Determine the (x, y) coordinate at the center of the cell enclosing the given text.  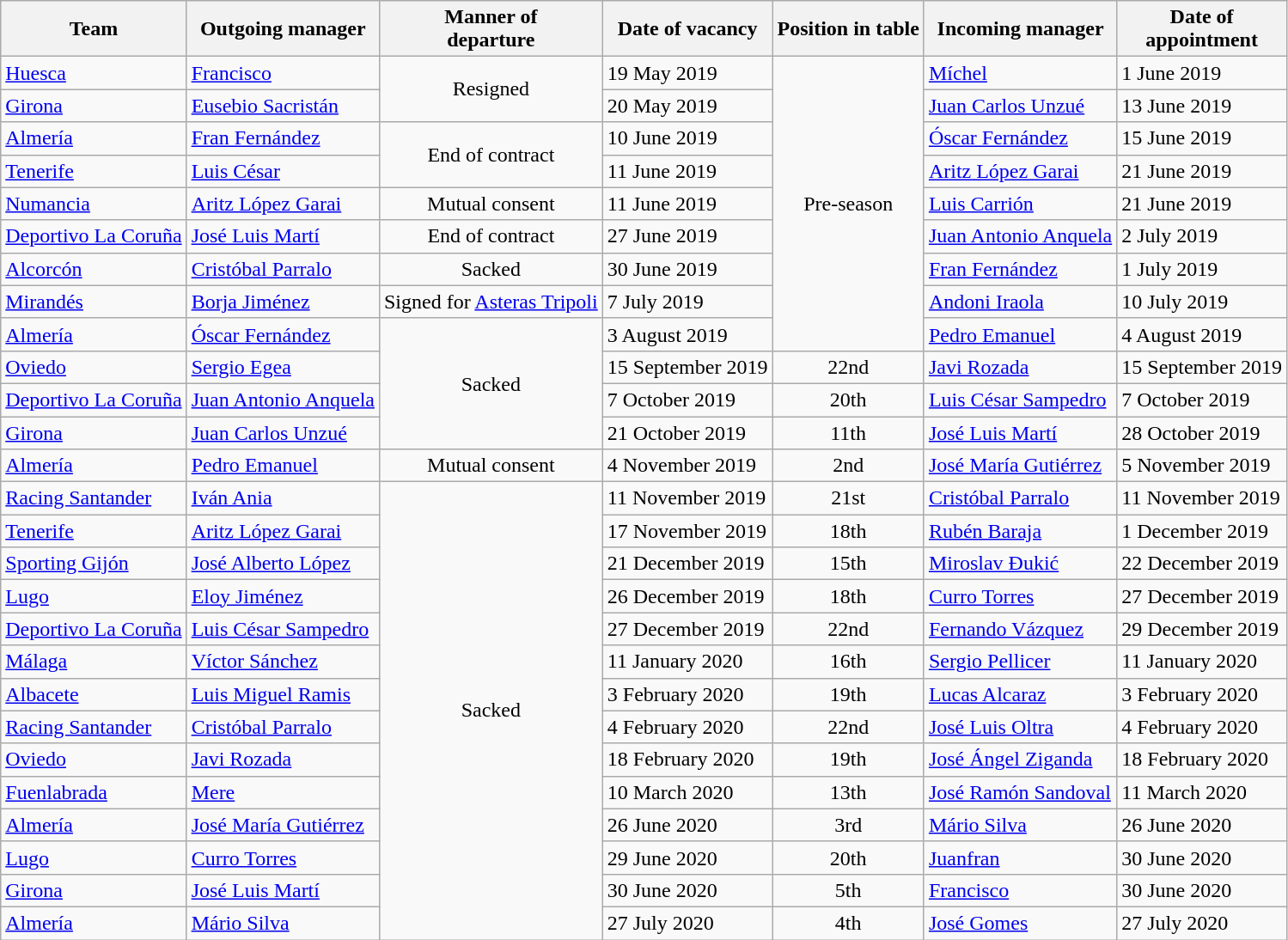
José Ramón Sandoval (1020, 792)
27 June 2019 (687, 236)
5 November 2019 (1202, 466)
20 May 2019 (687, 106)
Míchel (1020, 73)
Pre-season (848, 204)
Date ofappointment (1202, 29)
11th (848, 432)
4th (848, 923)
15 June 2019 (1202, 138)
Andoni Iraola (1020, 302)
Luis Miguel Ramis (283, 694)
21 December 2019 (687, 564)
5th (848, 890)
4 November 2019 (687, 466)
4 August 2019 (1202, 334)
Fuenlabrada (94, 792)
29 June 2020 (687, 858)
Albacete (94, 694)
Position in table (848, 29)
Eloy Jiménez (283, 596)
15th (848, 564)
Víctor Sánchez (283, 662)
Luis César (283, 171)
Málaga (94, 662)
Alcorcón (94, 269)
29 December 2019 (1202, 629)
Team (94, 29)
Date of vacancy (687, 29)
José Alberto López (283, 564)
Juanfran (1020, 858)
11 March 2020 (1202, 792)
1 June 2019 (1202, 73)
16th (848, 662)
13 June 2019 (1202, 106)
26 December 2019 (687, 596)
José Gomes (1020, 923)
1 December 2019 (1202, 531)
Sporting Gijón (94, 564)
Resigned (491, 89)
10 March 2020 (687, 792)
Manner ofdeparture (491, 29)
2nd (848, 466)
Fernando Vázquez (1020, 629)
2 July 2019 (1202, 236)
Sergio Pellicer (1020, 662)
Borja Jiménez (283, 302)
22 December 2019 (1202, 564)
Mere (283, 792)
José Luis Oltra (1020, 727)
Signed for Asteras Tripoli (491, 302)
Lucas Alcaraz (1020, 694)
Eusebio Sacristán (283, 106)
Numancia (94, 204)
19 May 2019 (687, 73)
Incoming manager (1020, 29)
3rd (848, 825)
10 June 2019 (687, 138)
17 November 2019 (687, 531)
Iván Ania (283, 498)
Outgoing manager (283, 29)
Rubén Baraja (1020, 531)
10 July 2019 (1202, 302)
Luis Carrión (1020, 204)
7 July 2019 (687, 302)
Mirandés (94, 302)
1 July 2019 (1202, 269)
30 June 2019 (687, 269)
13th (848, 792)
Sergio Egea (283, 367)
José Ángel Ziganda (1020, 760)
Miroslav Đukić (1020, 564)
28 October 2019 (1202, 432)
Huesca (94, 73)
21st (848, 498)
21 October 2019 (687, 432)
3 August 2019 (687, 334)
